Identify which cell holds the provided text, then report its [X, Y] central coordinate. 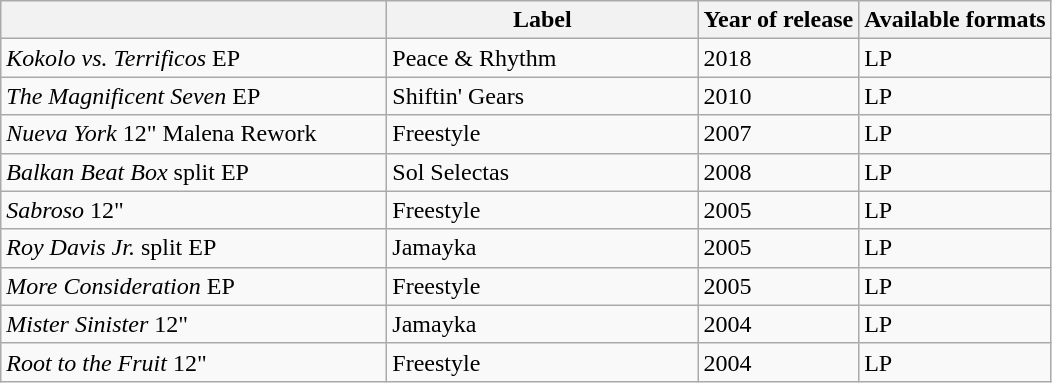
Kokolo vs. Terrificos EP [194, 58]
Mister Sinister 12" [194, 324]
Balkan Beat Box split EP [194, 172]
Sabroso 12" [194, 210]
2007 [778, 134]
2018 [778, 58]
Year of release [778, 20]
2008 [778, 172]
Peace & Rhythm [542, 58]
Available formats [956, 20]
Label [542, 20]
Shiftin' Gears [542, 96]
Roy Davis Jr. split EP [194, 248]
Root to the Fruit 12" [194, 362]
More Consideration EP [194, 286]
Nueva York 12" Malena Rework [194, 134]
2010 [778, 96]
The Magnificent Seven EP [194, 96]
Sol Selectas [542, 172]
